Search for the cell housing the specified text and yield its (X, Y) center coordinate. 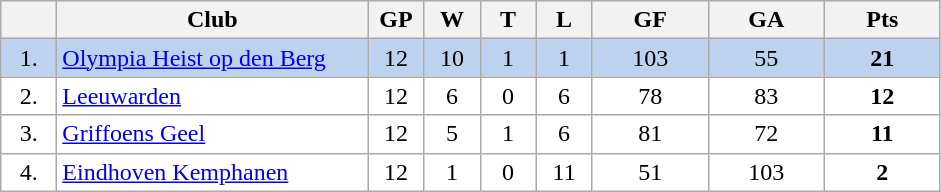
21 (882, 58)
L (564, 20)
81 (650, 134)
Olympia Heist op den Berg (212, 58)
GA (766, 20)
Club (212, 20)
Eindhoven Kemphanen (212, 172)
GF (650, 20)
1. (29, 58)
3. (29, 134)
4. (29, 172)
W (452, 20)
55 (766, 58)
2. (29, 96)
Griffoens Geel (212, 134)
2 (882, 172)
83 (766, 96)
10 (452, 58)
51 (650, 172)
T (508, 20)
GP (396, 20)
Pts (882, 20)
Leeuwarden (212, 96)
5 (452, 134)
78 (650, 96)
72 (766, 134)
